Detect which cell encompasses the target text, then output its [x, y] center coordinate. 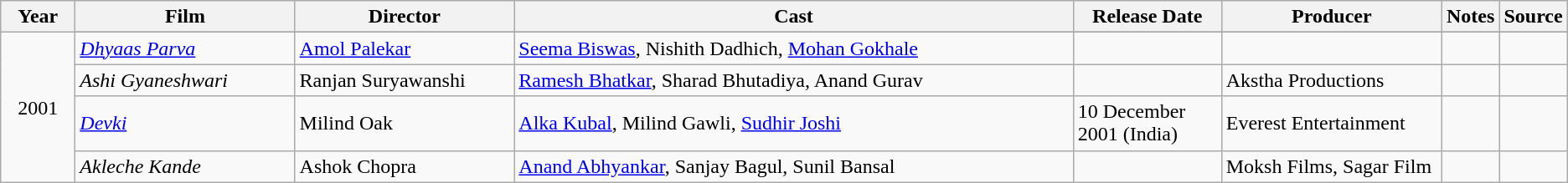
Year [39, 17]
Source [1533, 17]
Moksh Films, Sagar Film [1332, 166]
10 December 2001 (India) [1148, 124]
Akstha Productions [1332, 80]
Ramesh Bhatkar, Sharad Bhutadiya, Anand Gurav [794, 80]
Director [405, 17]
Notes [1471, 17]
Milind Oak [405, 124]
Akleche Kande [185, 166]
Release Date [1148, 17]
Alka Kubal, Milind Gawli, Sudhir Joshi [794, 124]
Ashi Gyaneshwari [185, 80]
2001 [39, 107]
Ashok Chopra [405, 166]
Everest Entertainment [1332, 124]
Dhyaas Parva [185, 48]
Seema Biswas, Nishith Dadhich, Mohan Gokhale [794, 48]
Ranjan Suryawanshi [405, 80]
Producer [1332, 17]
Anand Abhyankar, Sanjay Bagul, Sunil Bansal [794, 166]
Devki [185, 124]
Cast [794, 17]
Film [185, 17]
Amol Palekar [405, 48]
